Pinpoint the cell where the given text exists, returning its (x, y) midpoint coordinate. 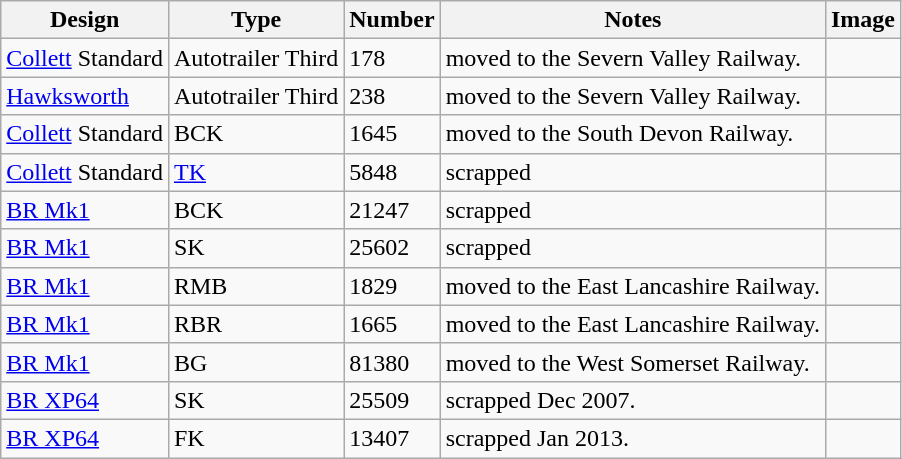
1645 (392, 134)
1665 (392, 324)
238 (392, 96)
178 (392, 58)
Image (862, 20)
Design (85, 20)
Hawksworth (85, 96)
Notes (632, 20)
1829 (392, 286)
25509 (392, 400)
moved to the South Devon Railway. (632, 134)
BG (256, 362)
RMB (256, 286)
TK (256, 172)
21247 (392, 210)
moved to the West Somerset Railway. (632, 362)
Type (256, 20)
RBR (256, 324)
81380 (392, 362)
25602 (392, 248)
5848 (392, 172)
13407 (392, 438)
scrapped Dec 2007. (632, 400)
scrapped Jan 2013. (632, 438)
Number (392, 20)
FK (256, 438)
